Capture the cell that displays the provided text and extract its [X, Y] central coordinate. 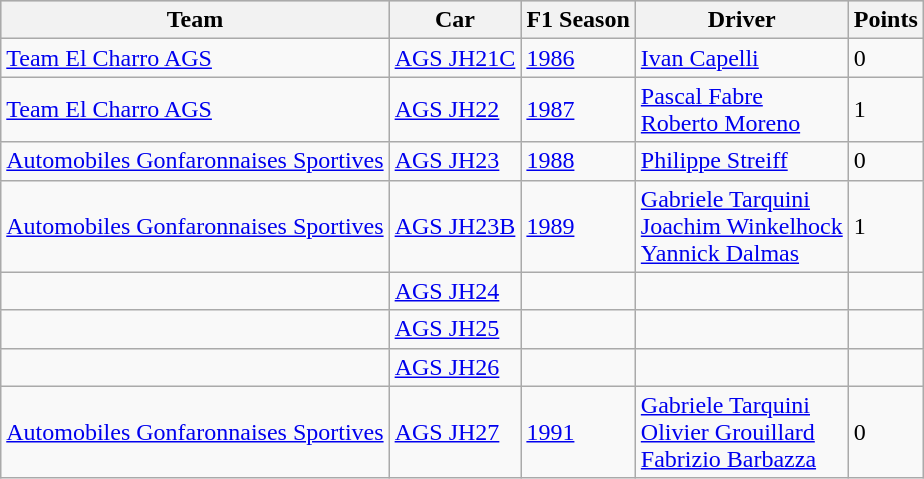
Driver [742, 20]
AGS JH21C [455, 58]
1991 [578, 432]
Car [455, 20]
AGS JH24 [455, 291]
Points [886, 20]
Team [195, 20]
Gabriele TarquiniOlivier GrouillardFabrizio Barbazza [742, 432]
Pascal FabreRoberto Moreno [742, 110]
1987 [578, 110]
AGS JH27 [455, 432]
AGS JH23 [455, 161]
Gabriele TarquiniJoachim WinkelhockYannick Dalmas [742, 226]
AGS JH23B [455, 226]
1989 [578, 226]
AGS JH26 [455, 367]
Ivan Capelli [742, 58]
AGS JH22 [455, 110]
Philippe Streiff [742, 161]
F1 Season [578, 20]
1986 [578, 58]
1988 [578, 161]
AGS JH25 [455, 329]
